Return (X, Y) of the center of cell containing provided text 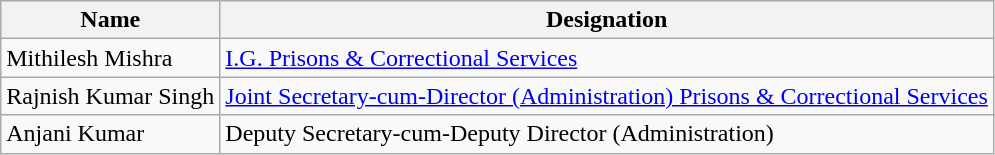
Joint Secretary-cum-Director (Administration) Prisons & Correctional Services (607, 96)
Deputy Secretary-cum-Deputy Director (Administration) (607, 134)
Mithilesh Mishra (110, 58)
I.G. Prisons & Correctional Services (607, 58)
Rajnish Kumar Singh (110, 96)
Designation (607, 20)
Name (110, 20)
Anjani Kumar (110, 134)
